Provide the (x, y) coordinate of the cell's center where the given text is located.  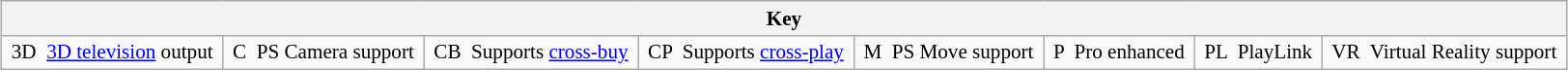
CB Supports cross-buy (531, 52)
3D 3D television output (112, 52)
P Pro enhanced (1119, 52)
M PS Move support (948, 52)
Key (784, 17)
VR Virtual Reality support (1444, 52)
PL PlayLink (1258, 52)
C PS Camera support (323, 52)
CP Supports cross-play (745, 52)
